Pinpoint the cell where the given text exists, returning its (x, y) midpoint coordinate. 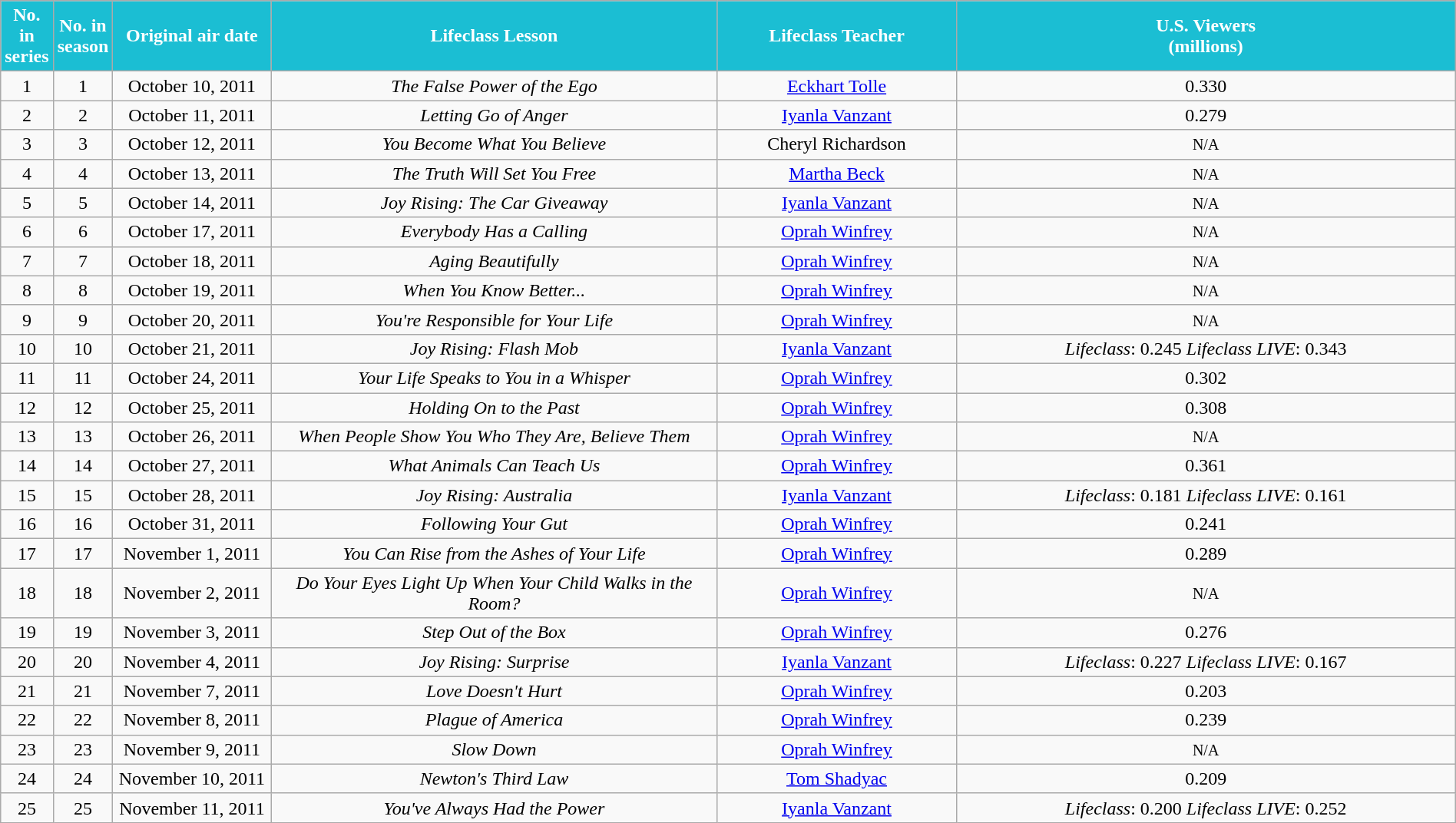
Lifeclass Teacher (837, 36)
0.203 (1206, 691)
October 20, 2011 (192, 319)
October 24, 2011 (192, 378)
0.279 (1206, 115)
Joy Rising: Flash Mob (495, 349)
Original air date (192, 36)
Tom Shadyac (837, 778)
Lifeclass Lesson (495, 36)
November 7, 2011 (192, 691)
0.308 (1206, 408)
Joy Rising: The Car Giveaway (495, 203)
November 10, 2011 (192, 778)
Slow Down (495, 749)
The Truth Will Set You Free (495, 174)
You've Always Had the Power (495, 808)
Step Out of the Box (495, 633)
0.289 (1206, 554)
October 25, 2011 (192, 408)
When People Show You Who They Are, Believe Them (495, 437)
November 1, 2011 (192, 554)
October 27, 2011 (192, 466)
October 12, 2011 (192, 144)
October 18, 2011 (192, 261)
November 3, 2011 (192, 633)
November 8, 2011 (192, 720)
Lifeclass: 0.181 Lifeclass LIVE: 0.161 (1206, 495)
October 14, 2011 (192, 203)
October 17, 2011 (192, 232)
Plague of America (495, 720)
Letting Go of Anger (495, 115)
0.302 (1206, 378)
No. inseries (27, 36)
Martha Beck (837, 174)
Eckhart Tolle (837, 86)
What Animals Can Teach Us (495, 466)
October 26, 2011 (192, 437)
November 2, 2011 (192, 593)
Do Your Eyes Light Up When Your Child Walks in the Room? (495, 593)
When You Know Better... (495, 290)
Cheryl Richardson (837, 144)
Lifeclass: 0.227 Lifeclass LIVE: 0.167 (1206, 662)
October 19, 2011 (192, 290)
October 11, 2011 (192, 115)
Holding On to the Past (495, 408)
Following Your Gut (495, 524)
0.361 (1206, 466)
Love Doesn't Hurt (495, 691)
0.241 (1206, 524)
You're Responsible for Your Life (495, 319)
U.S. Viewers(millions) (1206, 36)
0.330 (1206, 86)
0.209 (1206, 778)
November 4, 2011 (192, 662)
October 31, 2011 (192, 524)
Lifeclass: 0.200 Lifeclass LIVE: 0.252 (1206, 808)
November 9, 2011 (192, 749)
October 28, 2011 (192, 495)
0.276 (1206, 633)
The False Power of the Ego (495, 86)
You Can Rise from the Ashes of Your Life (495, 554)
Everybody Has a Calling (495, 232)
October 13, 2011 (192, 174)
Joy Rising: Surprise (495, 662)
October 10, 2011 (192, 86)
No. inseason (83, 36)
November 11, 2011 (192, 808)
0.239 (1206, 720)
Joy Rising: Australia (495, 495)
Your Life Speaks to You in a Whisper (495, 378)
Lifeclass: 0.245 Lifeclass LIVE: 0.343 (1206, 349)
You Become What You Believe (495, 144)
Aging Beautifully (495, 261)
Newton's Third Law (495, 778)
October 21, 2011 (192, 349)
